Output the [x, y] coordinate of the center of the cell containing the given text.  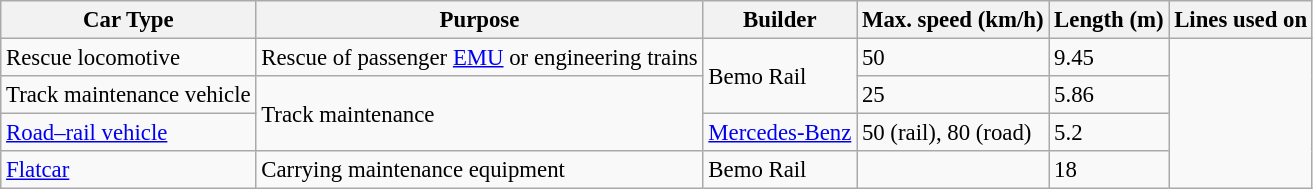
25 [953, 95]
Flatcar [128, 170]
Length (m) [1109, 20]
Car Type [128, 20]
50 (rail), 80 (road) [953, 133]
Track maintenance vehicle [128, 95]
Lines used on [1241, 20]
Rescue locomotive [128, 58]
Mercedes-Benz [780, 133]
Rescue of passenger EMU or engineering trains [480, 58]
Track maintenance [480, 114]
18 [1109, 170]
5.86 [1109, 95]
9.45 [1109, 58]
50 [953, 58]
Builder [780, 20]
Road–rail vehicle [128, 133]
Purpose [480, 20]
5.2 [1109, 133]
Max. speed (km/h) [953, 20]
Carrying maintenance equipment [480, 170]
